Capture the cell that displays the provided text and extract its (x, y) central coordinate. 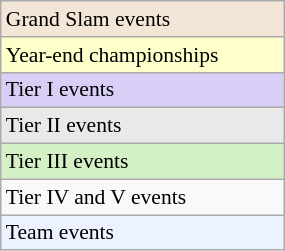
Tier IV and V events (142, 197)
Tier I events (142, 90)
Tier III events (142, 162)
Year-end championships (142, 55)
Grand Slam events (142, 19)
Tier II events (142, 126)
Team events (142, 233)
